Capture the cell that displays the provided text and extract its (X, Y) central coordinate. 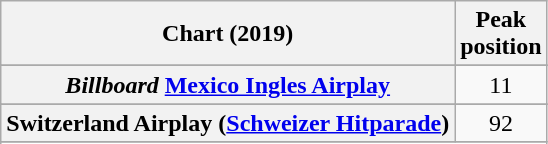
Chart (2019) (228, 34)
11 (501, 85)
92 (501, 123)
Peakposition (501, 34)
Switzerland Airplay (Schweizer Hitparade) (228, 123)
Billboard Mexico Ingles Airplay (228, 85)
